Locate the cell with the specified text and output its [x, y] center coordinate. 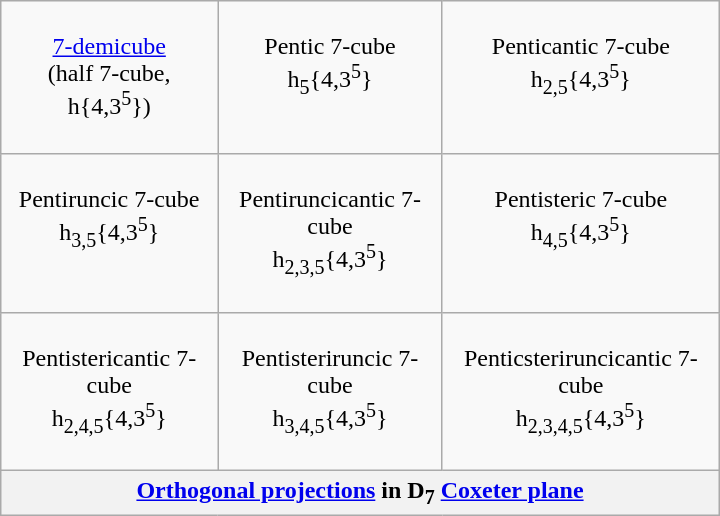
Pentiruncic 7-cubeh3,5{4,35} [110, 232]
Penticsteriruncicantic 7-cubeh2,3,4,5{4,35} [580, 392]
Pentiruncicantic 7-cubeh2,3,5{4,35} [330, 232]
Orthogonal projections in D7 Coxeter plane [360, 493]
7-demicube(half 7-cube, h{4,35}) [110, 78]
Pentisteriruncic 7-cubeh3,4,5{4,35} [330, 392]
Pentistericantic 7-cubeh2,4,5{4,35} [110, 392]
Pentic 7-cubeh5{4,35} [330, 78]
Pentisteric 7-cubeh4,5{4,35} [580, 232]
Penticantic 7-cubeh2,5{4,35} [580, 78]
